Output the (x, y) coordinate of the center of the cell containing the given text.  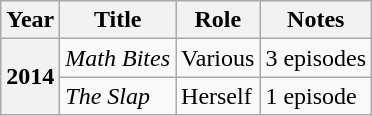
Notes (316, 20)
Year (30, 20)
3 episodes (316, 58)
1 episode (316, 96)
Herself (218, 96)
Title (118, 20)
Math Bites (118, 58)
The Slap (118, 96)
Various (218, 58)
2014 (30, 77)
Role (218, 20)
